Extract the (X, Y) coordinate from the center of the cell holding the provided text.  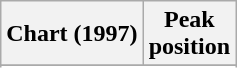
Peakposition (189, 34)
Chart (1997) (72, 34)
